Scan for the cell matching the given text and deliver its [X, Y] coordinate at center. 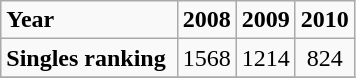
824 [324, 58]
2008 [206, 20]
Year [89, 20]
2009 [266, 20]
1214 [266, 58]
1568 [206, 58]
Singles ranking [89, 58]
2010 [324, 20]
